From the cell containing the given text, extract its center point as (X, Y) coordinate. 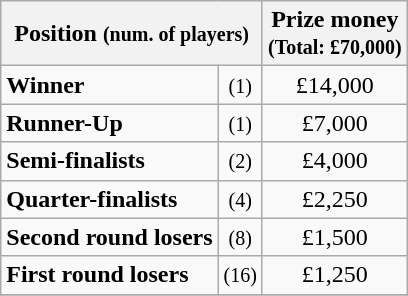
£1,500 (334, 237)
Winner (110, 85)
First round losers (110, 275)
Runner-Up (110, 123)
(16) (240, 275)
Semi-finalists (110, 161)
£7,000 (334, 123)
Position (num. of players) (132, 34)
£1,250 (334, 275)
£2,250 (334, 199)
Quarter-finalists (110, 199)
£14,000 (334, 85)
£4,000 (334, 161)
Second round losers (110, 237)
(2) (240, 161)
Prize money(Total: £70,000) (334, 34)
(8) (240, 237)
(4) (240, 199)
